Return [x, y] of the center of cell containing provided text 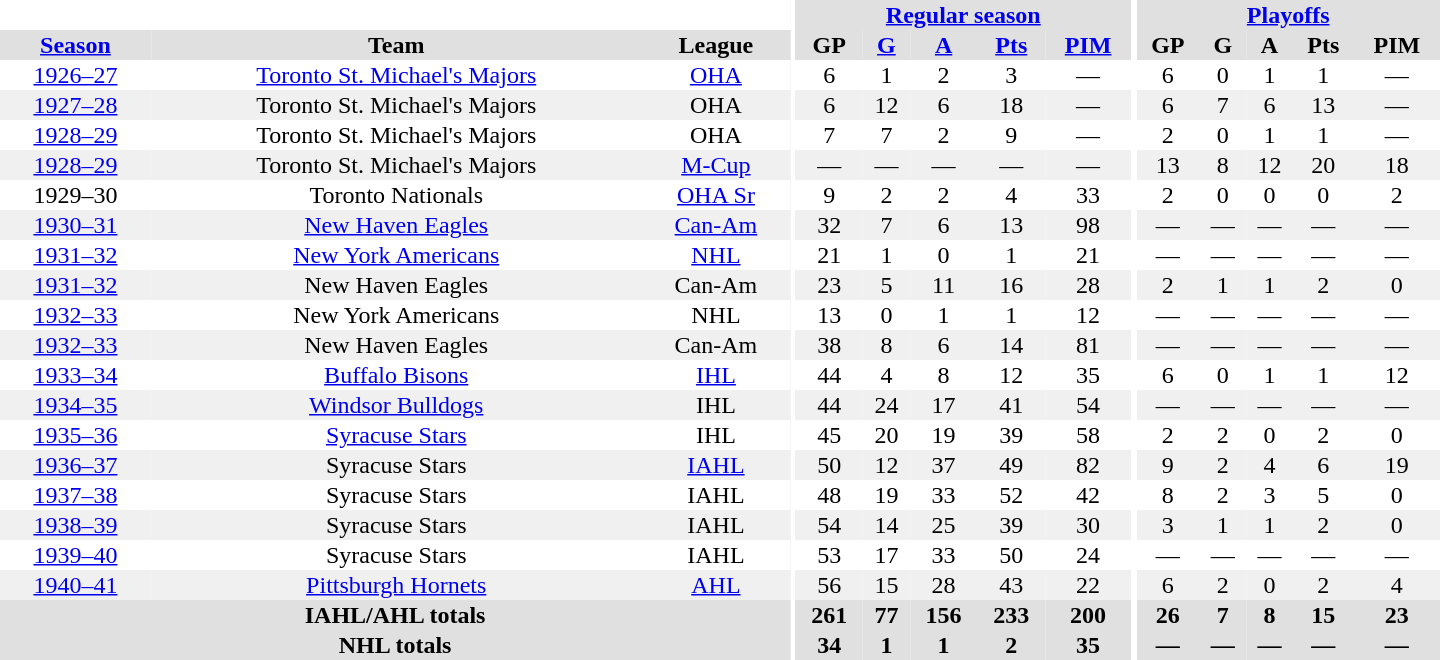
1939–40 [76, 555]
26 [1168, 615]
22 [1088, 585]
1933–34 [76, 375]
Pittsburgh Hornets [396, 585]
233 [1011, 615]
1940–41 [76, 585]
56 [829, 585]
45 [829, 435]
1936–37 [76, 465]
82 [1088, 465]
98 [1088, 225]
42 [1088, 495]
34 [829, 645]
25 [944, 525]
Windsor Bulldogs [396, 405]
41 [1011, 405]
1927–28 [76, 105]
Playoffs [1288, 15]
30 [1088, 525]
1926–27 [76, 75]
M-Cup [716, 165]
AHL [716, 585]
53 [829, 555]
IAHL/AHL totals [395, 615]
48 [829, 495]
156 [944, 615]
1937–38 [76, 495]
81 [1088, 345]
League [716, 45]
37 [944, 465]
52 [1011, 495]
1930–31 [76, 225]
43 [1011, 585]
NHL totals [395, 645]
1934–35 [76, 405]
OHA Sr [716, 195]
49 [1011, 465]
1929–30 [76, 195]
Season [76, 45]
200 [1088, 615]
Toronto Nationals [396, 195]
11 [944, 285]
261 [829, 615]
77 [886, 615]
1938–39 [76, 525]
Buffalo Bisons [396, 375]
1935–36 [76, 435]
16 [1011, 285]
Team [396, 45]
Regular season [963, 15]
38 [829, 345]
58 [1088, 435]
32 [829, 225]
